Locate the cell with the specified text and output its (X, Y) center coordinate. 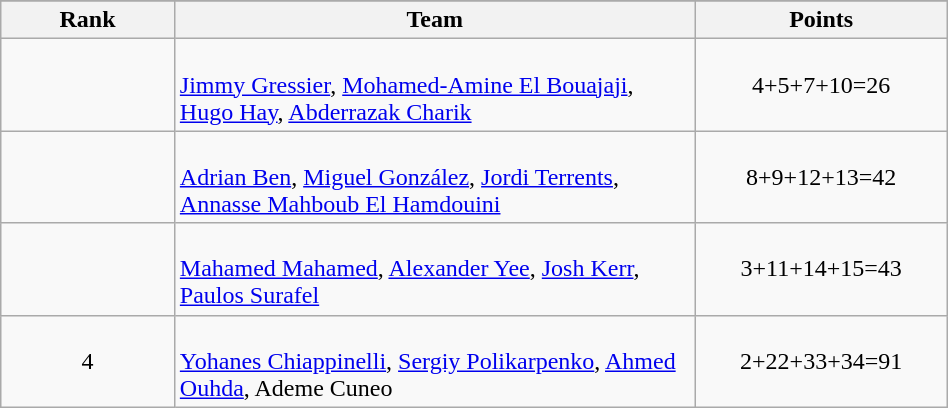
Rank (88, 20)
Mahamed Mahamed, Alexander Yee, Josh Kerr, Paulos Surafel (434, 269)
4+5+7+10=26 (821, 85)
4 (88, 361)
Points (821, 20)
Team (434, 20)
Adrian Ben, Miguel González, Jordi Terrents, Annasse Mahboub El Hamdouini (434, 177)
3+11+14+15=43 (821, 269)
2+22+33+34=91 (821, 361)
Jimmy Gressier, Mohamed-Amine El Bouajaji, Hugo Hay, Abderrazak Charik (434, 85)
Yohanes Chiappinelli, Sergiy Polikarpenko, Ahmed Ouhda, Ademe Cuneo (434, 361)
8+9+12+13=42 (821, 177)
